Pinpoint the cell where the given text exists, returning its [x, y] midpoint coordinate. 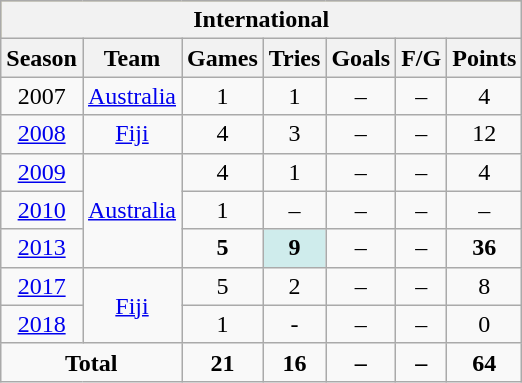
Goals [361, 58]
36 [484, 248]
2010 [42, 210]
Games [223, 58]
2008 [42, 134]
9 [294, 248]
F/G [422, 58]
8 [484, 286]
Points [484, 58]
64 [484, 362]
2017 [42, 286]
Total [92, 362]
2009 [42, 172]
- [294, 324]
2007 [42, 96]
Season [42, 58]
International [262, 20]
Tries [294, 58]
2018 [42, 324]
12 [484, 134]
2013 [42, 248]
2 [294, 286]
21 [223, 362]
16 [294, 362]
Team [132, 58]
3 [294, 134]
0 [484, 324]
